Scan for the cell matching the given text and deliver its [x, y] coordinate at center. 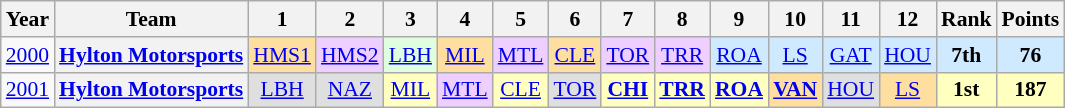
NAZ [350, 90]
9 [739, 19]
12 [908, 19]
1st [966, 90]
2001 [28, 90]
CHI [628, 90]
1 [282, 19]
6 [574, 19]
187 [1031, 90]
2000 [28, 55]
7th [966, 55]
Points [1031, 19]
Year [28, 19]
Rank [966, 19]
HMS2 [350, 55]
2 [350, 19]
4 [465, 19]
3 [410, 19]
GAT [850, 55]
HMS1 [282, 55]
76 [1031, 55]
8 [682, 19]
VAN [795, 90]
11 [850, 19]
7 [628, 19]
Team [151, 19]
10 [795, 19]
5 [521, 19]
